Determine the (X, Y) coordinate at the center of the cell enclosing the given text.  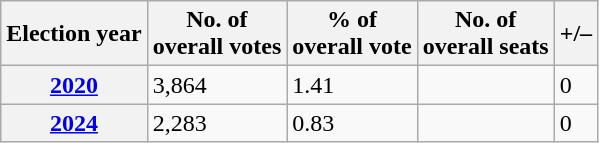
3,864 (217, 85)
1.41 (352, 85)
No. ofoverall seats (486, 34)
2024 (74, 123)
Election year (74, 34)
2,283 (217, 123)
No. ofoverall votes (217, 34)
0.83 (352, 123)
% ofoverall vote (352, 34)
2020 (74, 85)
+/– (576, 34)
